Determine the [X, Y] coordinate at the center of the cell enclosing the given text.  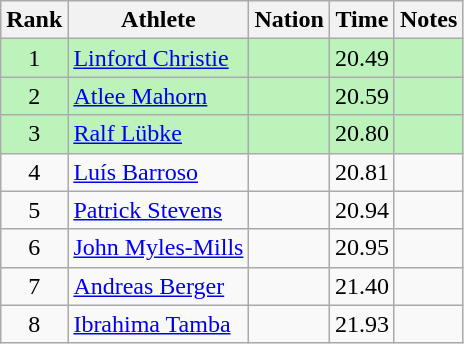
21.93 [362, 324]
20.59 [362, 96]
Luís Barroso [158, 172]
7 [34, 286]
Notes [428, 20]
Ralf Lübke [158, 134]
2 [34, 96]
Atlee Mahorn [158, 96]
20.95 [362, 248]
20.94 [362, 210]
6 [34, 248]
21.40 [362, 286]
Nation [289, 20]
Ibrahima Tamba [158, 324]
20.80 [362, 134]
Rank [34, 20]
Andreas Berger [158, 286]
5 [34, 210]
20.49 [362, 58]
John Myles-Mills [158, 248]
Linford Christie [158, 58]
20.81 [362, 172]
Athlete [158, 20]
Patrick Stevens [158, 210]
8 [34, 324]
1 [34, 58]
4 [34, 172]
Time [362, 20]
3 [34, 134]
